Identify which cell holds the provided text, then report its (x, y) central coordinate. 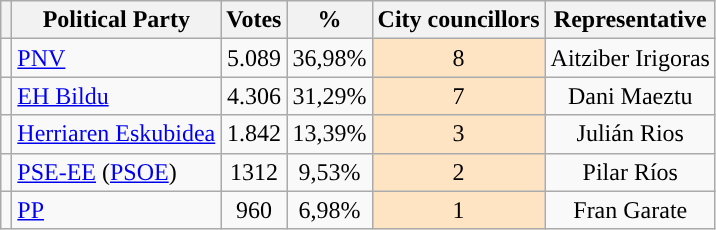
Political Party (116, 20)
960 (254, 210)
PP (116, 210)
Fran Garate (630, 210)
1312 (254, 172)
City councillors (458, 20)
PSE-EE (PSOE) (116, 172)
Dani Maeztu (630, 96)
EH Bildu (116, 96)
4.306 (254, 96)
Pilar Ríos (630, 172)
13,39% (330, 134)
Votes (254, 20)
1 (458, 210)
31,29% (330, 96)
8 (458, 58)
6,98% (330, 210)
Herriaren Eskubidea (116, 134)
Representative (630, 20)
% (330, 20)
3 (458, 134)
9,53% (330, 172)
36,98% (330, 58)
1.842 (254, 134)
Aitziber Irigoras (630, 58)
7 (458, 96)
PNV (116, 58)
2 (458, 172)
Julián Rios (630, 134)
5.089 (254, 58)
